Find where the given text appears and provide that cell's center as (X, Y) coordinate. 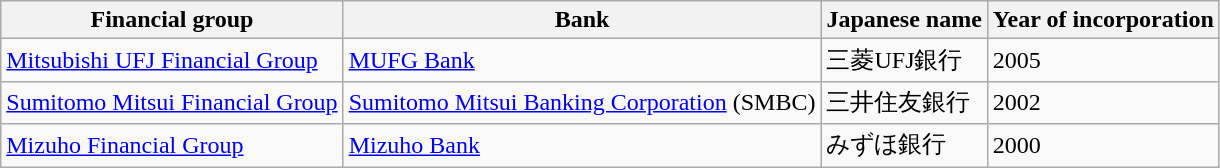
2002 (1103, 102)
Mizuho Bank (582, 146)
Mitsubishi UFJ Financial Group (172, 60)
2005 (1103, 60)
三井住友銀行 (904, 102)
Sumitomo Mitsui Banking Corporation (SMBC) (582, 102)
Mizuho Financial Group (172, 146)
みずほ銀行 (904, 146)
2000 (1103, 146)
MUFG Bank (582, 60)
Year of incorporation (1103, 20)
Sumitomo Mitsui Financial Group (172, 102)
三菱UFJ銀行 (904, 60)
Japanese name (904, 20)
Bank (582, 20)
Financial group (172, 20)
